Return the (x, y) coordinate for the center point of the cell that contains the specified text.  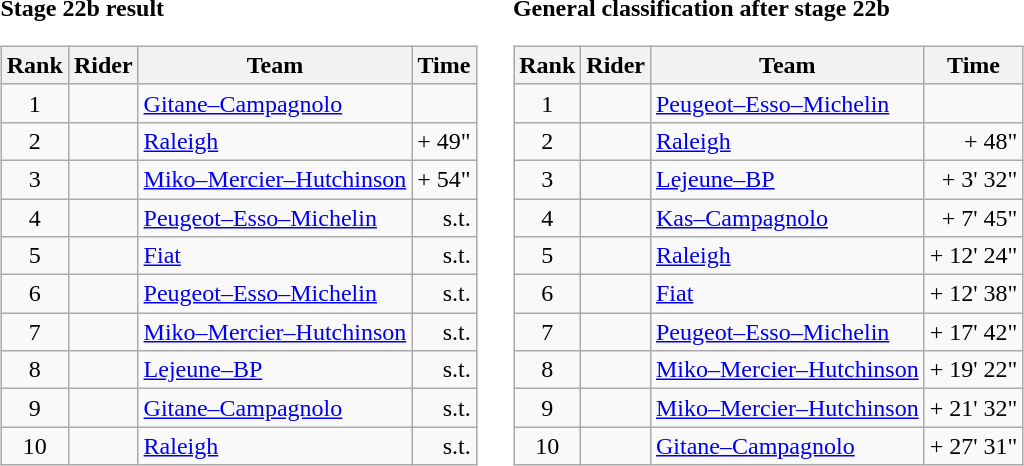
+ 7' 45" (974, 217)
+ 49" (444, 141)
+ 17' 42" (974, 332)
+ 12' 38" (974, 294)
+ 3' 32" (974, 179)
+ 48" (974, 141)
+ 21' 32" (974, 408)
+ 12' 24" (974, 256)
+ 27' 31" (974, 446)
+ 54" (444, 179)
Kas–Campagnolo (787, 217)
+ 19' 22" (974, 370)
